Determine the (x, y) coordinate at the center of the cell enclosing the given text.  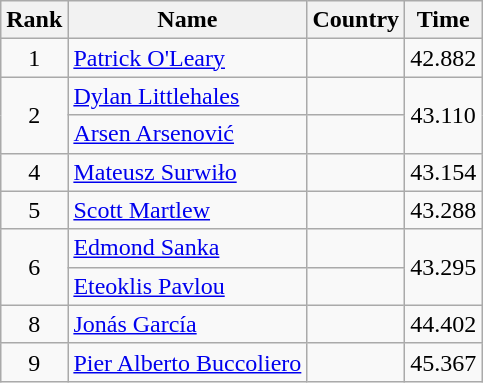
43.295 (444, 267)
Country (356, 20)
Arsen Arsenović (188, 134)
1 (34, 58)
Eteoklis Pavlou (188, 286)
42.882 (444, 58)
5 (34, 210)
9 (34, 362)
Pier Alberto Buccoliero (188, 362)
Time (444, 20)
4 (34, 172)
Mateusz Surwiło (188, 172)
Name (188, 20)
2 (34, 115)
Patrick O'Leary (188, 58)
43.154 (444, 172)
43.110 (444, 115)
Jonás García (188, 324)
Edmond Sanka (188, 248)
44.402 (444, 324)
43.288 (444, 210)
Scott Martlew (188, 210)
8 (34, 324)
6 (34, 267)
Dylan Littlehales (188, 96)
Rank (34, 20)
45.367 (444, 362)
